Locate the cell with the specified text and output its [X, Y] center coordinate. 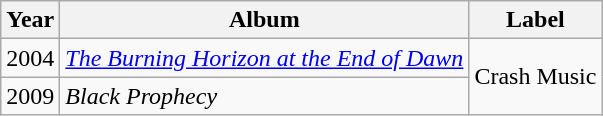
Year [30, 20]
The Burning Horizon at the End of Dawn [264, 58]
Label [536, 20]
2004 [30, 58]
Album [264, 20]
Crash Music [536, 77]
Black Prophecy [264, 96]
2009 [30, 96]
